Return (X, Y) of the center of cell containing provided text 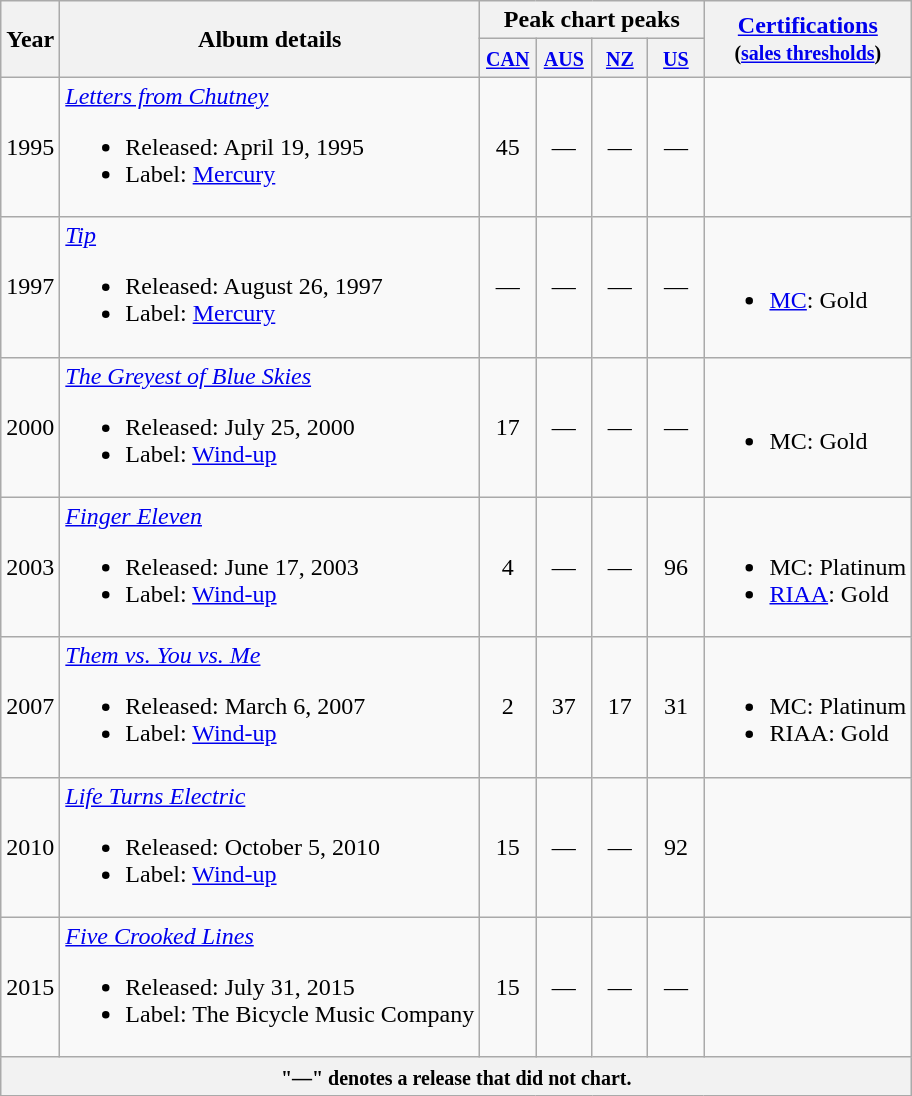
Certifications(sales thresholds) (808, 39)
45 (508, 147)
96 (676, 567)
2015 (30, 987)
2 (508, 707)
4 (508, 567)
Finger ElevenReleased: June 17, 2003Label: Wind-up (270, 567)
31 (676, 707)
"—" denotes a release that did not chart. (456, 1076)
Peak chart peaks (592, 20)
NZ (620, 58)
US (676, 58)
TipReleased: August 26, 1997Label: Mercury (270, 287)
2007 (30, 707)
Them vs. You vs. MeReleased: March 6, 2007Label: Wind-up (270, 707)
Letters from ChutneyReleased: April 19, 1995Label: Mercury (270, 147)
2010 (30, 847)
AUS (564, 58)
Five Crooked LinesReleased: July 31, 2015Label: The Bicycle Music Company (270, 987)
2000 (30, 427)
1997 (30, 287)
92 (676, 847)
Life Turns ElectricReleased: October 5, 2010Label: Wind-up (270, 847)
Album details (270, 39)
The Greyest of Blue SkiesReleased: July 25, 2000Label: Wind-up (270, 427)
CAN (508, 58)
2003 (30, 567)
Year (30, 39)
37 (564, 707)
1995 (30, 147)
